Locate the cell with the specified text and output its [x, y] center coordinate. 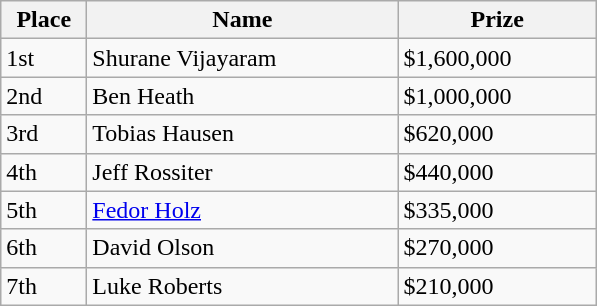
7th [44, 286]
4th [44, 172]
2nd [44, 96]
1st [44, 58]
David Olson [242, 248]
$270,000 [498, 248]
Fedor Holz [242, 210]
$210,000 [498, 286]
5th [44, 210]
Place [44, 20]
Tobias Hausen [242, 134]
3rd [44, 134]
Ben Heath [242, 96]
$1,000,000 [498, 96]
$1,600,000 [498, 58]
Name [242, 20]
Luke Roberts [242, 286]
Prize [498, 20]
Shurane Vijayaram [242, 58]
$335,000 [498, 210]
6th [44, 248]
Jeff Rossiter [242, 172]
$440,000 [498, 172]
$620,000 [498, 134]
